Detect which cell encompasses the target text, then output its [x, y] center coordinate. 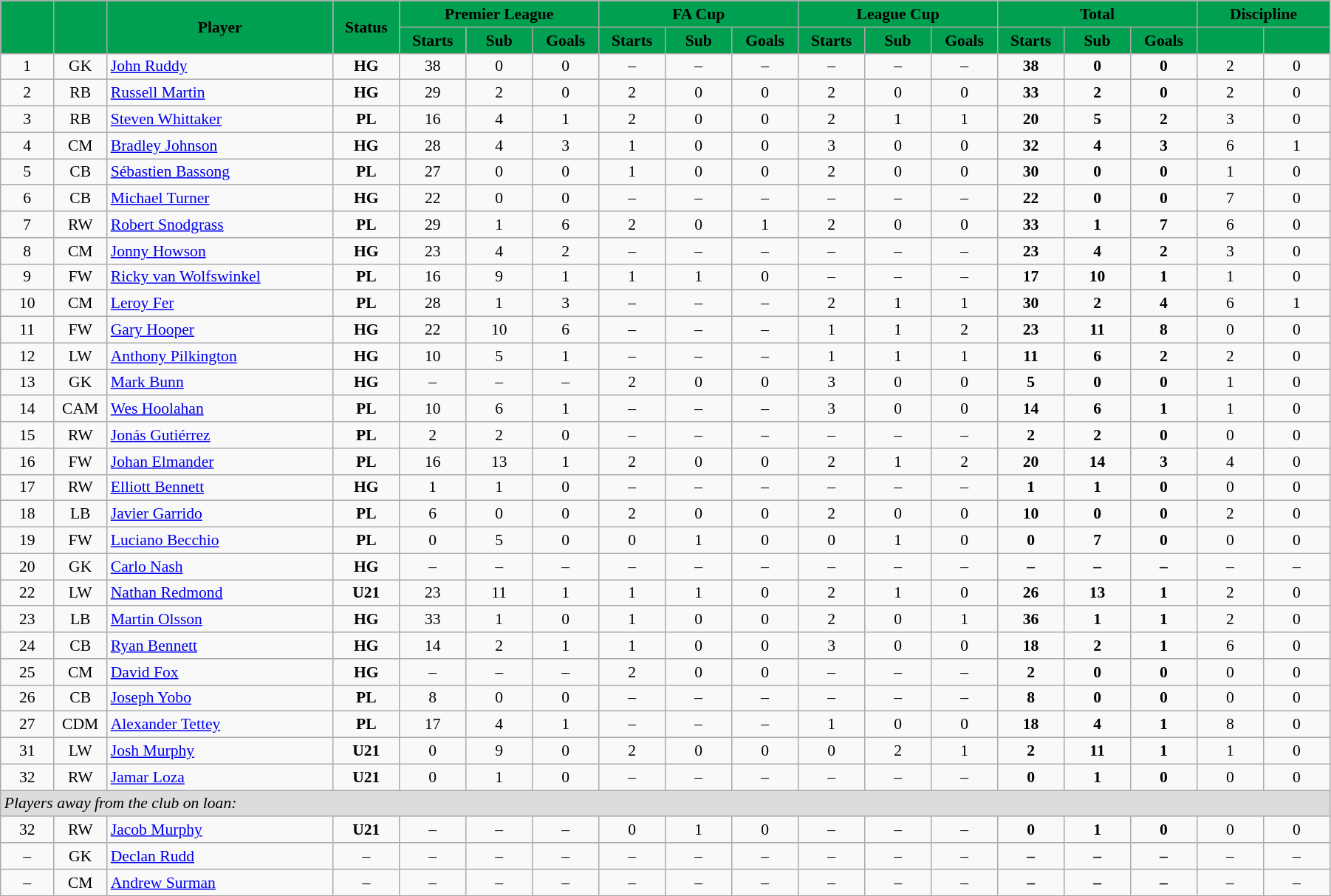
Anthony Pilkington [220, 356]
Martin Olsson [220, 620]
31 [27, 751]
Russell Martin [220, 93]
Ricky van Wolfswinkel [220, 277]
Jonás Gutiérrez [220, 435]
Carlo Nash [220, 567]
Nathan Redmond [220, 593]
John Ruddy [220, 66]
25 [27, 672]
Total [1098, 14]
Johan Elmander [220, 462]
15 [27, 435]
19 [27, 541]
Jacob Murphy [220, 830]
12 [27, 356]
Michael Turner [220, 199]
CDM [81, 725]
Elliott Bennett [220, 488]
Declan Rudd [220, 856]
CAM [81, 409]
36 [1031, 620]
Javier Garrido [220, 514]
FA Cup [699, 14]
Wes Hoolahan [220, 409]
Premier League [499, 14]
Alexander Tettey [220, 725]
Joseph Yobo [220, 698]
Players away from the club on loan: [665, 804]
Jonny Howson [220, 251]
Robert Snodgrass [220, 225]
David Fox [220, 672]
Leroy Fer [220, 304]
Player [220, 27]
Andrew Surman [220, 883]
Status [366, 27]
Sébastien Bassong [220, 172]
Ryan Bennett [220, 646]
Steven Whittaker [220, 120]
Luciano Becchio [220, 541]
Discipline [1263, 14]
Bradley Johnson [220, 146]
Josh Murphy [220, 751]
Jamar Loza [220, 777]
Gary Hooper [220, 330]
Mark Bunn [220, 383]
League Cup [898, 14]
24 [27, 646]
